From the cell containing the given text, extract its center point as [x, y] coordinate. 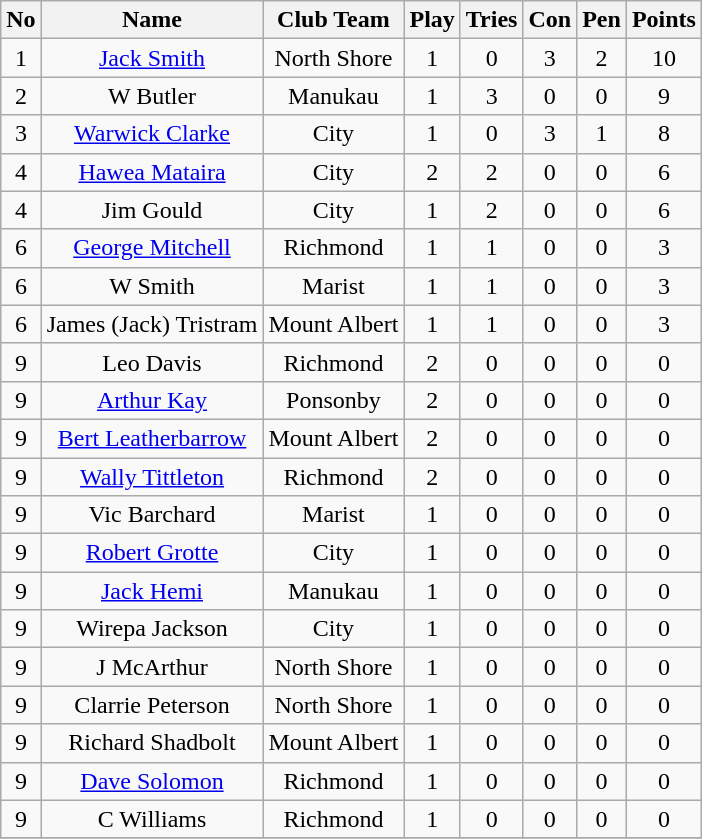
J McArthur [152, 667]
Points [664, 20]
Wirepa Jackson [152, 629]
Tries [492, 20]
Pen [602, 20]
Richard Shadbolt [152, 743]
George Mitchell [152, 248]
Club Team [334, 20]
C Williams [152, 819]
Jim Gould [152, 210]
Dave Solomon [152, 781]
Name [152, 20]
No [21, 20]
Bert Leatherbarrow [152, 438]
W Smith [152, 286]
Ponsonby [334, 400]
Play [432, 20]
Con [550, 20]
W Butler [152, 96]
Arthur Kay [152, 400]
Hawea Mataira [152, 172]
Jack Hemi [152, 591]
James (Jack) Tristram [152, 324]
10 [664, 58]
Leo Davis [152, 362]
Warwick Clarke [152, 134]
Jack Smith [152, 58]
8 [664, 134]
Clarrie Peterson [152, 705]
Robert Grotte [152, 553]
Wally Tittleton [152, 477]
Vic Barchard [152, 515]
